Output the (X, Y) coordinate of the center of the cell containing the given text.  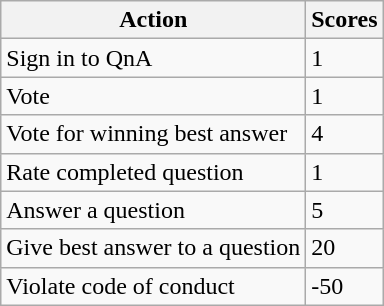
20 (344, 248)
Rate completed question (154, 172)
5 (344, 210)
Answer a question (154, 210)
Give best answer to a question (154, 248)
Scores (344, 20)
Violate code of conduct (154, 286)
Action (154, 20)
-50 (344, 286)
Vote for winning best answer (154, 134)
Sign in to QnA (154, 58)
Vote (154, 96)
4 (344, 134)
